Determine the (x, y) coordinate at the center of the cell enclosing the given text.  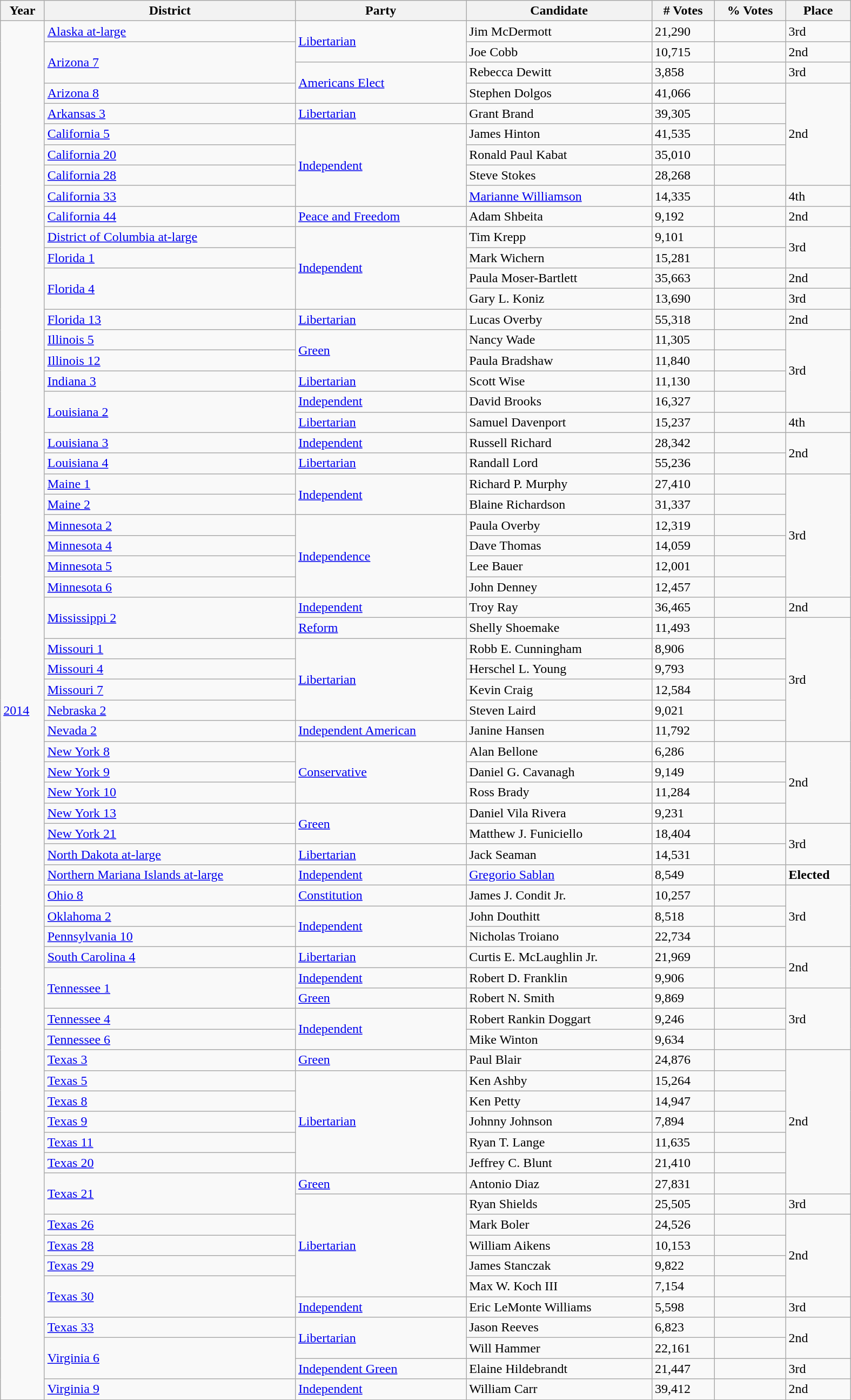
Texas 26 (170, 1224)
7,154 (683, 1286)
Jason Reeves (559, 1328)
11,284 (683, 792)
Daniel G. Cavanagh (559, 772)
Jeffrey C. Blunt (559, 1163)
9,906 (683, 978)
Curtis E. McLaughlin Jr. (559, 957)
Ross Brady (559, 792)
Paul Blair (559, 1060)
9,793 (683, 669)
Jack Seaman (559, 854)
Nevada 2 (170, 731)
Americans Elect (381, 83)
Peace and Freedom (381, 216)
Tennessee 6 (170, 1039)
Mark Wichern (559, 258)
9,822 (683, 1266)
Dave Thomas (559, 545)
New York 8 (170, 751)
11,840 (683, 361)
Robert N. Smith (559, 998)
Tim Krepp (559, 237)
Troy Ray (559, 608)
Texas 11 (170, 1142)
Joe Cobb (559, 52)
Maine 1 (170, 484)
15,264 (683, 1081)
% Votes (750, 11)
14,059 (683, 545)
5,598 (683, 1307)
Minnesota 2 (170, 525)
Alan Bellone (559, 751)
Florida 13 (170, 319)
Mark Boler (559, 1224)
41,066 (683, 93)
New York 13 (170, 813)
Ken Ashby (559, 1081)
Paula Bradshaw (559, 361)
Missouri 1 (170, 649)
Daniel Vila Rivera (559, 813)
James J. Condit Jr. (559, 895)
North Dakota at-large (170, 854)
8,906 (683, 649)
Ryan T. Lange (559, 1142)
11,792 (683, 731)
Minnesota 4 (170, 545)
31,337 (683, 504)
Indiana 3 (170, 381)
Texas 9 (170, 1122)
Stephen Dolgos (559, 93)
Shelly Shoemake (559, 628)
21,969 (683, 957)
9,231 (683, 813)
6,286 (683, 751)
3,858 (683, 72)
Pennsylvania 10 (170, 937)
District of Columbia at-large (170, 237)
9,101 (683, 237)
California 44 (170, 216)
2014 (23, 710)
Minnesota 6 (170, 586)
James Stanczak (559, 1266)
Minnesota 5 (170, 566)
Candidate (559, 11)
Blaine Richardson (559, 504)
Nebraska 2 (170, 710)
Louisiana 2 (170, 412)
Johnny Johnson (559, 1122)
18,404 (683, 834)
22,161 (683, 1348)
Max W. Koch III (559, 1286)
Place (818, 11)
Samuel Davenport (559, 422)
7,894 (683, 1122)
Robb E. Cunningham (559, 649)
Independent American (381, 731)
35,010 (683, 155)
Steven Laird (559, 710)
27,410 (683, 484)
21,290 (683, 31)
10,257 (683, 895)
39,412 (683, 1389)
55,318 (683, 319)
55,236 (683, 463)
California 28 (170, 175)
9,869 (683, 998)
Missouri 4 (170, 669)
Texas 21 (170, 1194)
Lucas Overby (559, 319)
California 33 (170, 196)
11,305 (683, 340)
9,246 (683, 1019)
24,526 (683, 1224)
Rebecca Dewitt (559, 72)
Nicholas Troiano (559, 937)
Jim McDermott (559, 31)
Matthew J. Funiciello (559, 834)
6,823 (683, 1328)
Independence (381, 556)
10,153 (683, 1245)
Lee Bauer (559, 566)
Party (381, 11)
15,237 (683, 422)
12,319 (683, 525)
25,505 (683, 1204)
15,281 (683, 258)
Arizona 8 (170, 93)
Robert Rankin Doggart (559, 1019)
California 20 (170, 155)
Constitution (381, 895)
Virginia 6 (170, 1358)
14,531 (683, 854)
13,690 (683, 299)
Texas 3 (170, 1060)
8,518 (683, 916)
Mississippi 2 (170, 618)
Adam Shbeita (559, 216)
Ken Petty (559, 1101)
22,734 (683, 937)
New York 9 (170, 772)
14,947 (683, 1101)
Kevin Craig (559, 690)
Conservative (381, 772)
9,634 (683, 1039)
11,635 (683, 1142)
Robert D. Franklin (559, 978)
Ryan Shields (559, 1204)
Gary L. Koniz (559, 299)
8,549 (683, 875)
9,149 (683, 772)
Steve Stokes (559, 175)
William Aikens (559, 1245)
Tennessee 4 (170, 1019)
Texas 5 (170, 1081)
Elected (818, 875)
Texas 29 (170, 1266)
Marianne Williamson (559, 196)
# Votes (683, 11)
Northern Mariana Islands at-large (170, 875)
Nancy Wade (559, 340)
Florida 1 (170, 258)
35,663 (683, 278)
28,268 (683, 175)
Randall Lord (559, 463)
New York 10 (170, 792)
28,342 (683, 443)
John Douthitt (559, 916)
11,130 (683, 381)
Ohio 8 (170, 895)
Paula Moser-Bartlett (559, 278)
District (170, 11)
24,876 (683, 1060)
California 5 (170, 134)
39,305 (683, 114)
9,021 (683, 710)
Arkansas 3 (170, 114)
Texas 28 (170, 1245)
Maine 2 (170, 504)
Russell Richard (559, 443)
Louisiana 4 (170, 463)
Independent Green (381, 1369)
36,465 (683, 608)
Florida 4 (170, 289)
Janine Hansen (559, 731)
Missouri 7 (170, 690)
11,493 (683, 628)
Will Hammer (559, 1348)
Illinois 5 (170, 340)
Paula Overby (559, 525)
Gregorio Sablan (559, 875)
Virginia 9 (170, 1389)
Scott Wise (559, 381)
James Hinton (559, 134)
Texas 20 (170, 1163)
21,410 (683, 1163)
Mike Winton (559, 1039)
Oklahoma 2 (170, 916)
Illinois 12 (170, 361)
William Carr (559, 1389)
John Denney (559, 586)
Grant Brand (559, 114)
Texas 30 (170, 1297)
27,831 (683, 1183)
Tennessee 1 (170, 988)
Alaska at-large (170, 31)
New York 21 (170, 834)
12,457 (683, 586)
Ronald Paul Kabat (559, 155)
21,447 (683, 1369)
Texas 8 (170, 1101)
16,327 (683, 402)
41,535 (683, 134)
Richard P. Murphy (559, 484)
Eric LeMonte Williams (559, 1307)
Herschel L. Young (559, 669)
Arizona 7 (170, 62)
Texas 33 (170, 1328)
14,335 (683, 196)
Louisiana 3 (170, 443)
10,715 (683, 52)
Year (23, 11)
South Carolina 4 (170, 957)
9,192 (683, 216)
12,001 (683, 566)
Elaine Hildebrandt (559, 1369)
Reform (381, 628)
Antonio Diaz (559, 1183)
12,584 (683, 690)
David Brooks (559, 402)
